Extract the (X, Y) coordinate from the center of the cell holding the provided text.  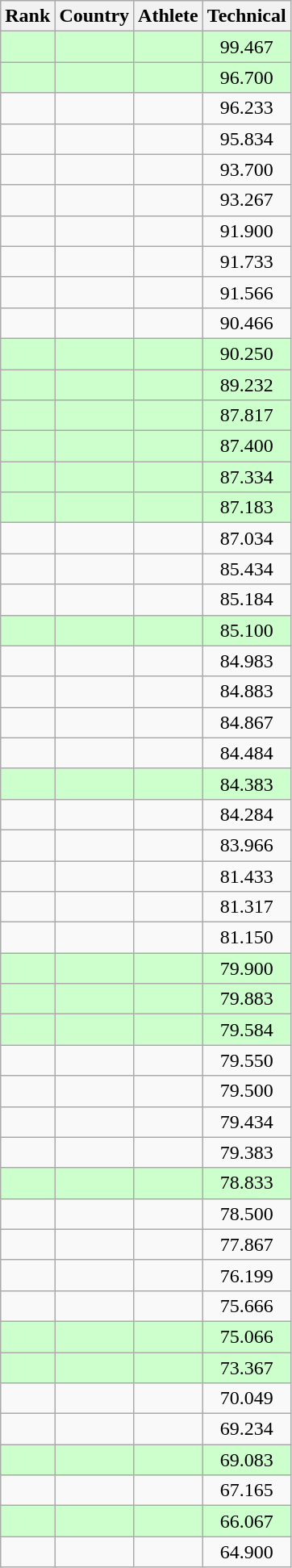
75.066 (247, 1336)
91.566 (247, 292)
89.232 (247, 385)
76.199 (247, 1275)
84.284 (247, 814)
69.234 (247, 1429)
70.049 (247, 1399)
85.184 (247, 600)
79.883 (247, 999)
96.233 (247, 108)
66.067 (247, 1521)
Technical (247, 16)
99.467 (247, 47)
79.500 (247, 1091)
79.584 (247, 1030)
79.550 (247, 1060)
83.966 (247, 845)
81.433 (247, 876)
84.867 (247, 722)
75.666 (247, 1306)
96.700 (247, 77)
87.817 (247, 416)
Country (94, 16)
81.150 (247, 938)
90.250 (247, 353)
85.100 (247, 630)
Rank (27, 16)
78.500 (247, 1214)
84.883 (247, 692)
93.700 (247, 169)
91.733 (247, 261)
90.466 (247, 323)
67.165 (247, 1491)
79.434 (247, 1122)
73.367 (247, 1368)
85.434 (247, 569)
64.900 (247, 1552)
69.083 (247, 1460)
84.983 (247, 661)
84.383 (247, 784)
93.267 (247, 200)
84.484 (247, 753)
Athlete (169, 16)
78.833 (247, 1183)
87.183 (247, 508)
87.034 (247, 538)
87.334 (247, 477)
91.900 (247, 231)
95.834 (247, 139)
77.867 (247, 1244)
79.900 (247, 968)
81.317 (247, 907)
87.400 (247, 446)
79.383 (247, 1152)
